Capture the cell that displays the provided text and extract its [x, y] central coordinate. 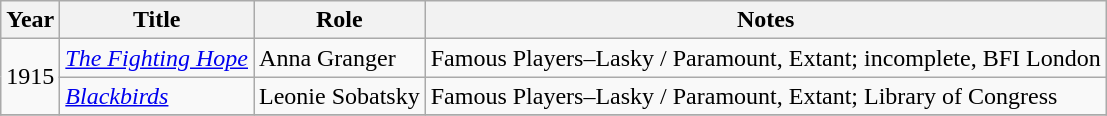
Notes [766, 20]
Year [30, 20]
Blackbirds [157, 96]
Anna Granger [340, 58]
Famous Players–Lasky / Paramount, Extant; incomplete, BFI London [766, 58]
1915 [30, 77]
Leonie Sobatsky [340, 96]
Role [340, 20]
The Fighting Hope [157, 58]
Title [157, 20]
Famous Players–Lasky / Paramount, Extant; Library of Congress [766, 96]
